Capture the cell that displays the provided text and extract its (x, y) central coordinate. 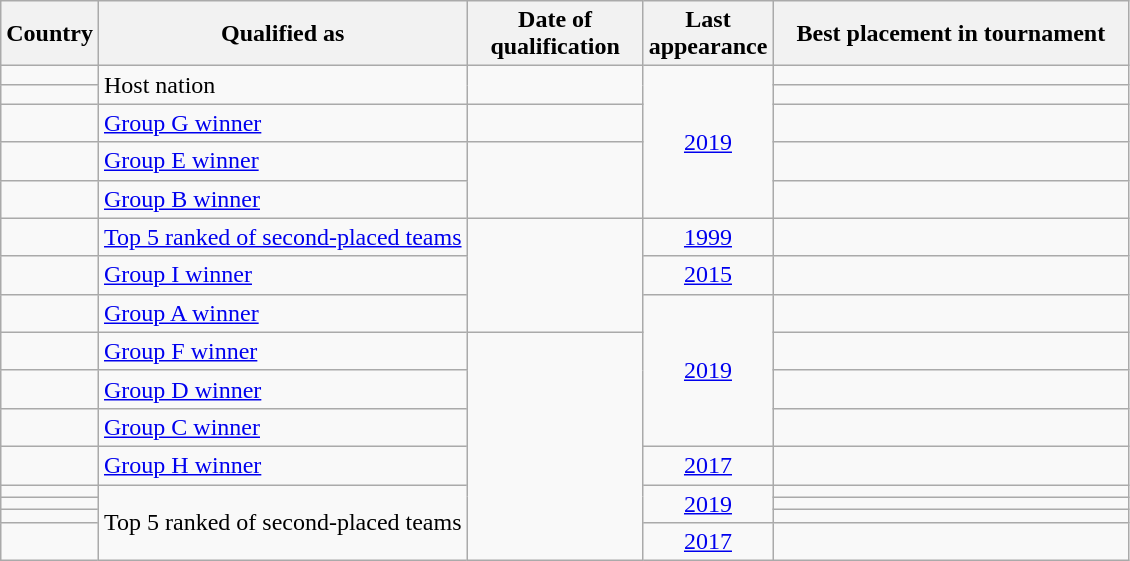
1999 (708, 237)
Group H winner (282, 465)
Qualified as (282, 34)
Group B winner (282, 199)
Best placement in tournament (951, 34)
Group C winner (282, 427)
Host nation (282, 85)
Last appearance (708, 34)
Group I winner (282, 275)
Group G winner (282, 123)
Group D winner (282, 389)
Group F winner (282, 351)
Group E winner (282, 161)
2015 (708, 275)
Country (50, 34)
Group A winner (282, 313)
Date of qualification (555, 34)
